For the text-containing cell, return its midpoint in [X, Y] coordinate format. 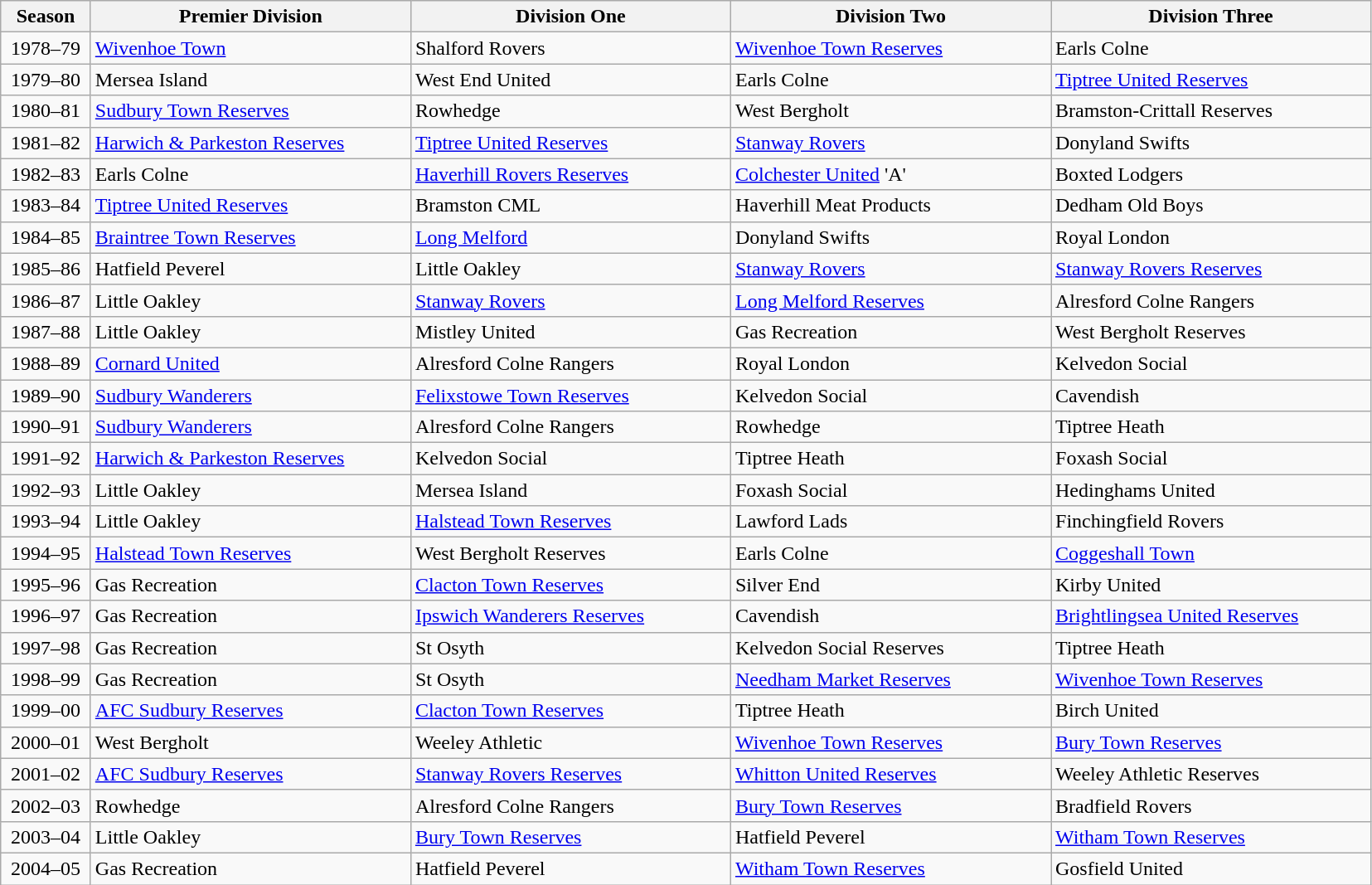
1982–83 [46, 174]
Premier Division [250, 17]
1979–80 [46, 80]
Kelvedon Social Reserves [890, 648]
Weeley Athletic [570, 742]
Haverhill Meat Products [890, 206]
Cornard United [250, 363]
Wivenhoe Town [250, 48]
Long Melford [570, 237]
Division Two [890, 17]
1994–95 [46, 553]
1980–81 [46, 111]
Felixstowe Town Reserves [570, 396]
Hedinghams United [1211, 490]
Bramston CML [570, 206]
Finchingfield Rovers [1211, 522]
1986–87 [46, 300]
2003–04 [46, 837]
1987–88 [46, 332]
1988–89 [46, 363]
Bradfield Rovers [1211, 805]
1998–99 [46, 679]
Colchester United 'A' [890, 174]
2000–01 [46, 742]
2001–02 [46, 774]
Ipswich Wanderers Reserves [570, 616]
Division Three [1211, 17]
Long Melford Reserves [890, 300]
1992–93 [46, 490]
Dedham Old Boys [1211, 206]
1985–86 [46, 269]
Season [46, 17]
1997–98 [46, 648]
Mistley United [570, 332]
Gosfield United [1211, 868]
Whitton United Reserves [890, 774]
Braintree Town Reserves [250, 237]
1983–84 [46, 206]
Birch United [1211, 711]
Weeley Athletic Reserves [1211, 774]
2004–05 [46, 868]
1989–90 [46, 396]
2002–03 [46, 805]
Division One [570, 17]
Haverhill Rovers Reserves [570, 174]
1996–97 [46, 616]
Needham Market Reserves [890, 679]
Kirby United [1211, 585]
West End United [570, 80]
Lawford Lads [890, 522]
Sudbury Town Reserves [250, 111]
Bramston-Crittall Reserves [1211, 111]
Brightlingsea United Reserves [1211, 616]
1991–92 [46, 459]
1999–00 [46, 711]
Boxted Lodgers [1211, 174]
1981–82 [46, 143]
1990–91 [46, 427]
Coggeshall Town [1211, 553]
1978–79 [46, 48]
1984–85 [46, 237]
1993–94 [46, 522]
1995–96 [46, 585]
Shalford Rovers [570, 48]
Silver End [890, 585]
